Detect which cell encompasses the target text, then output its [X, Y] center coordinate. 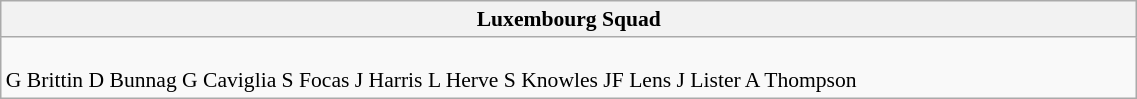
Luxembourg Squad [569, 19]
G Brittin D Bunnag G Caviglia S Focas J Harris L Herve S Knowles JF Lens J Lister A Thompson [569, 68]
